Identify which cell holds the provided text, then report its (x, y) central coordinate. 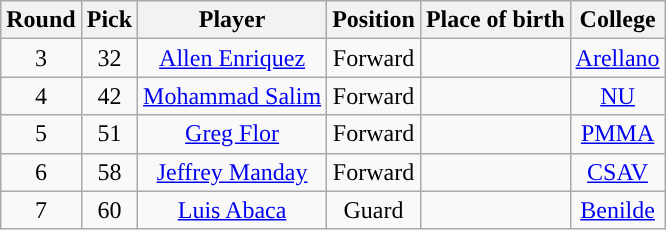
PMMA (618, 134)
7 (41, 210)
Pick (109, 20)
3 (41, 58)
60 (109, 210)
Guard (374, 210)
CSAV (618, 172)
NU (618, 96)
Jeffrey Manday (232, 172)
Place of birth (495, 20)
Round (41, 20)
6 (41, 172)
Greg Flor (232, 134)
Allen Enriquez (232, 58)
4 (41, 96)
Position (374, 20)
32 (109, 58)
College (618, 20)
Mohammad Salim (232, 96)
Arellano (618, 58)
42 (109, 96)
58 (109, 172)
Player (232, 20)
Benilde (618, 210)
5 (41, 134)
Luis Abaca (232, 210)
51 (109, 134)
